From the cell containing the given text, extract its center point as [X, Y] coordinate. 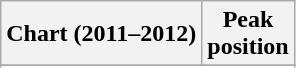
Peak position [248, 34]
Chart (2011–2012) [102, 34]
